Provide the (X, Y) coordinate of the cell's center where the given text is located.  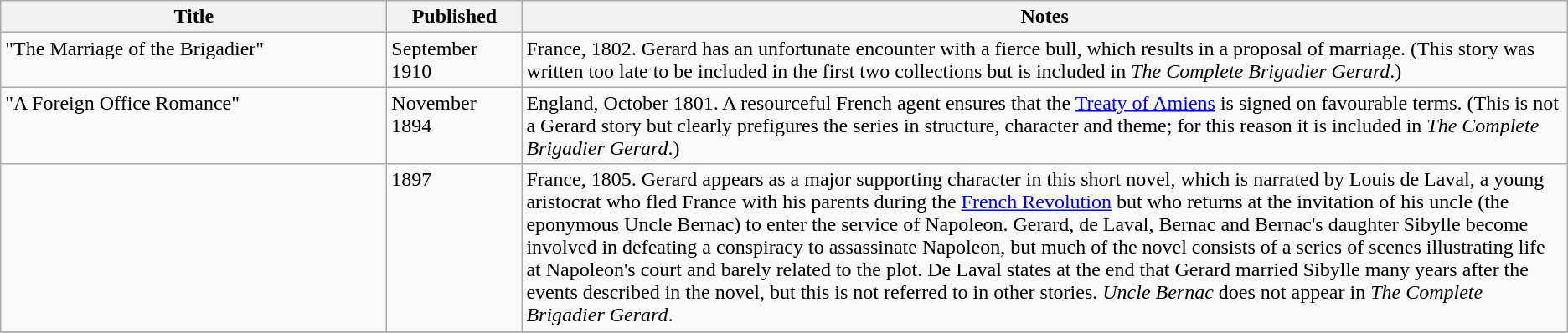
November 1894 (454, 126)
Title (194, 17)
September 1910 (454, 60)
Notes (1044, 17)
Published (454, 17)
"A Foreign Office Romance" (194, 126)
"The Marriage of the Brigadier" (194, 60)
1897 (454, 248)
